Scan for the cell matching the given text and deliver its (x, y) coordinate at center. 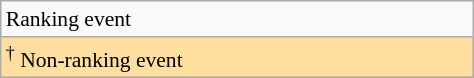
Ranking event (237, 19)
† Non-ranking event (237, 58)
